Pinpoint the cell where the given text exists, returning its [x, y] midpoint coordinate. 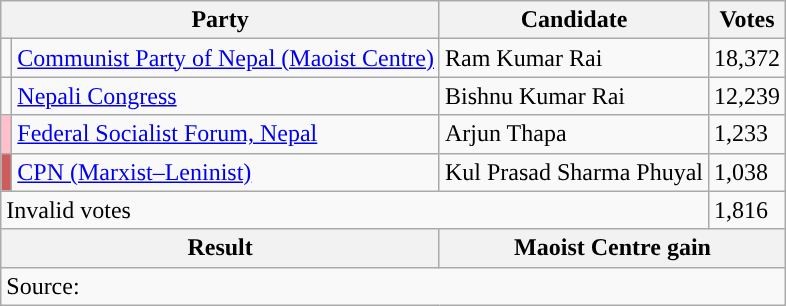
Federal Socialist Forum, Nepal [226, 134]
Nepali Congress [226, 96]
12,239 [748, 96]
CPN (Marxist–Leninist) [226, 172]
Votes [748, 20]
Party [220, 20]
Communist Party of Nepal (Maoist Centre) [226, 58]
Bishnu Kumar Rai [574, 96]
Maoist Centre gain [612, 248]
1,233 [748, 134]
18,372 [748, 58]
Ram Kumar Rai [574, 58]
Candidate [574, 20]
1,816 [748, 210]
Arjun Thapa [574, 134]
1,038 [748, 172]
Kul Prasad Sharma Phuyal [574, 172]
Result [220, 248]
Source: [394, 286]
Invalid votes [355, 210]
